Capture the cell that displays the provided text and extract its [X, Y] central coordinate. 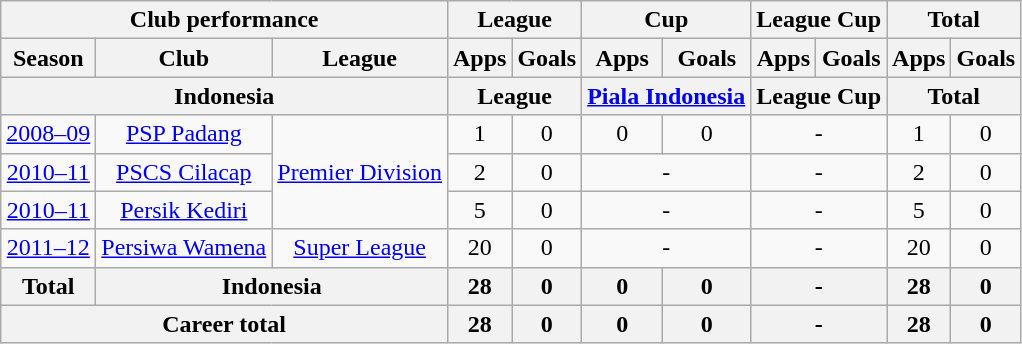
Piala Indonesia [666, 96]
Career total [224, 324]
Super League [360, 248]
Season [48, 58]
Cup [666, 20]
Premier Division [360, 172]
2011–12 [48, 248]
PSP Padang [184, 134]
PSCS Cilacap [184, 172]
Persiwa Wamena [184, 248]
Persik Kediri [184, 210]
Club performance [224, 20]
Club [184, 58]
2008–09 [48, 134]
